Output the (x, y) coordinate of the center of the cell containing the given text.  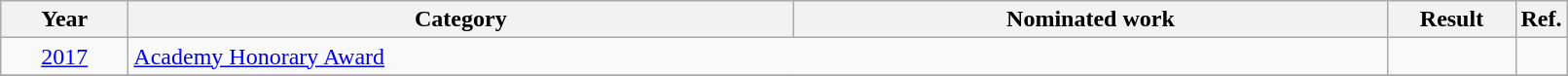
Year (64, 19)
Nominated work (1090, 19)
Ref. (1542, 19)
Result (1452, 19)
Academy Honorary Award (758, 57)
Category (461, 19)
2017 (64, 57)
